For the text-containing cell, return its midpoint in [X, Y] coordinate format. 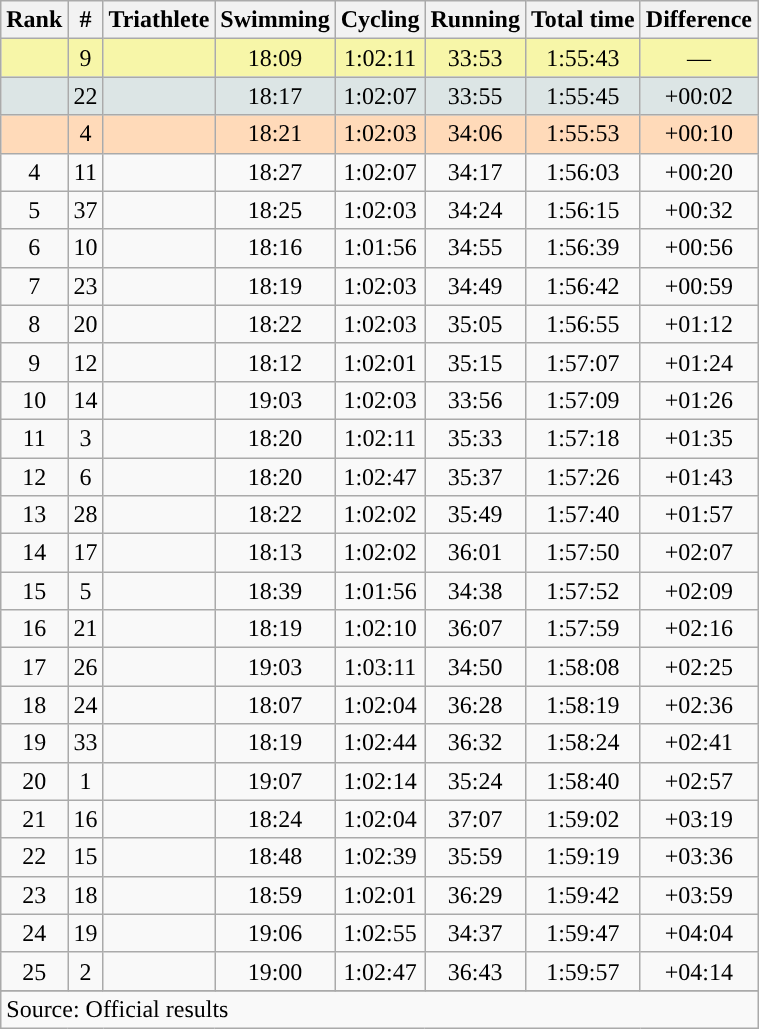
1:57:52 [582, 591]
19:07 [275, 781]
18:21 [275, 134]
+01:24 [698, 362]
1:59:19 [582, 857]
1:59:02 [582, 819]
1:59:42 [582, 895]
37 [86, 210]
18:17 [275, 96]
1:58:08 [582, 667]
Total time [582, 20]
+01:43 [698, 477]
+00:20 [698, 172]
36:07 [475, 629]
34:38 [475, 591]
1:55:43 [582, 58]
+00:56 [698, 248]
1:02:14 [380, 781]
+01:26 [698, 400]
33:55 [475, 96]
1:02:44 [380, 743]
Running [475, 20]
+01:12 [698, 324]
18:59 [275, 895]
28 [86, 515]
1:57:40 [582, 515]
18:39 [275, 591]
36:29 [475, 895]
Difference [698, 20]
1:58:24 [582, 743]
1:57:26 [582, 477]
18:16 [275, 248]
1:57:18 [582, 438]
18:07 [275, 705]
35:37 [475, 477]
34:24 [475, 210]
1:02:10 [380, 629]
18:27 [275, 172]
35:49 [475, 515]
# [86, 20]
+02:57 [698, 781]
+00:59 [698, 286]
26 [86, 667]
+00:10 [698, 134]
— [698, 58]
25 [34, 971]
+00:32 [698, 210]
35:05 [475, 324]
37:07 [475, 819]
+01:35 [698, 438]
+02:36 [698, 705]
33 [86, 743]
1:59:57 [582, 971]
1:57:50 [582, 553]
18:13 [275, 553]
+03:59 [698, 895]
1:58:40 [582, 781]
35:33 [475, 438]
Rank [34, 20]
19:06 [275, 933]
13 [34, 515]
1:02:39 [380, 857]
7 [34, 286]
1 [86, 781]
1:55:53 [582, 134]
34:17 [475, 172]
3 [86, 438]
35:59 [475, 857]
34:37 [475, 933]
1:55:45 [582, 96]
Cycling [380, 20]
+04:04 [698, 933]
35:15 [475, 362]
33:56 [475, 400]
36:43 [475, 971]
19:00 [275, 971]
1:56:03 [582, 172]
1:02:55 [380, 933]
18:12 [275, 362]
+03:19 [698, 819]
+01:57 [698, 515]
18:09 [275, 58]
18:48 [275, 857]
Source: Official results [380, 1009]
34:55 [475, 248]
+02:41 [698, 743]
+02:25 [698, 667]
+03:36 [698, 857]
1:59:47 [582, 933]
8 [34, 324]
33:53 [475, 58]
35:24 [475, 781]
Swimming [275, 20]
Triathlete [159, 20]
1:56:39 [582, 248]
34:06 [475, 134]
1:03:11 [380, 667]
+04:14 [698, 971]
18:24 [275, 819]
+02:07 [698, 553]
1:57:09 [582, 400]
+00:02 [698, 96]
1:56:15 [582, 210]
1:56:55 [582, 324]
1:58:19 [582, 705]
+02:09 [698, 591]
36:28 [475, 705]
1:57:07 [582, 362]
1:57:59 [582, 629]
+02:16 [698, 629]
1:56:42 [582, 286]
18:25 [275, 210]
36:32 [475, 743]
34:50 [475, 667]
2 [86, 971]
34:49 [475, 286]
36:01 [475, 553]
